Return [x, y] of the center of cell containing provided text 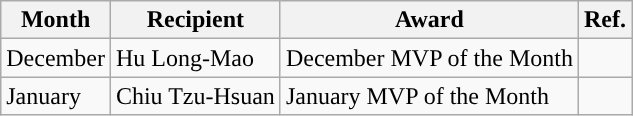
Ref. [604, 20]
January [56, 96]
Chiu Tzu-Hsuan [195, 96]
Recipient [195, 20]
Hu Long-Mao [195, 58]
December MVP of the Month [429, 58]
December [56, 58]
Month [56, 20]
January MVP of the Month [429, 96]
Award [429, 20]
